Search for the cell housing the specified text and yield its [X, Y] center coordinate. 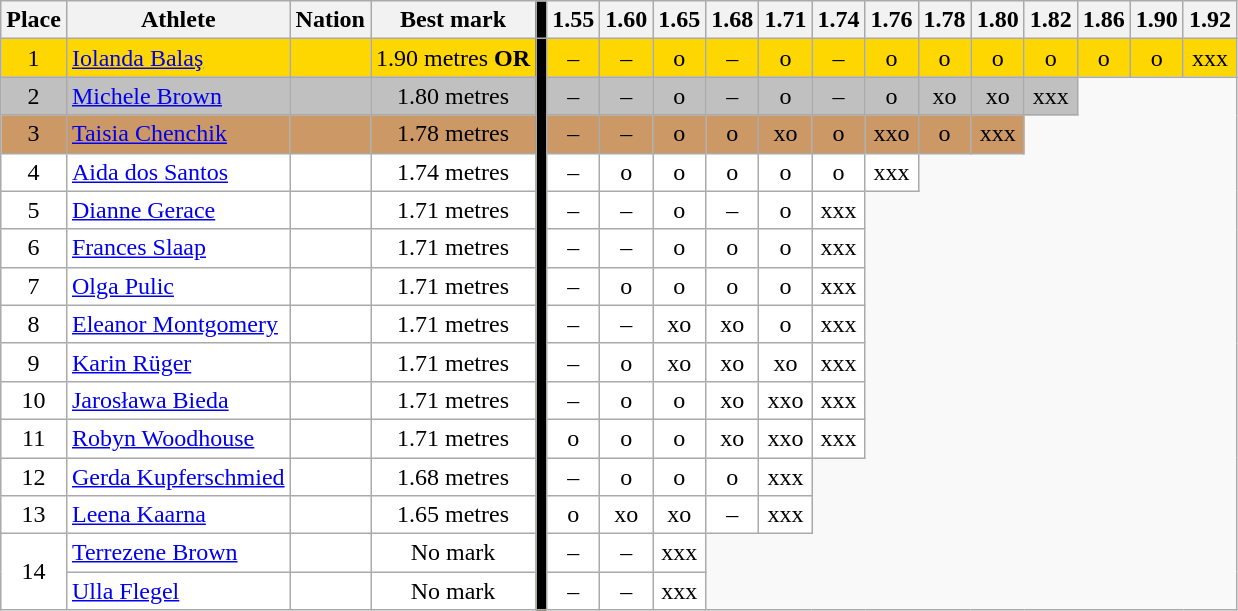
1 [34, 58]
1.82 [1050, 20]
Nation [330, 20]
5 [34, 210]
1.71 [786, 20]
Michele Brown [178, 96]
9 [34, 362]
7 [34, 286]
1.68 metres [452, 477]
Robyn Woodhouse [178, 438]
Eleanor Montgomery [178, 324]
Best mark [452, 20]
Frances Slaap [178, 248]
Karin Rüger [178, 362]
Leena Kaarna [178, 515]
Jarosława Bieda [178, 400]
6 [34, 248]
1.60 [626, 20]
Aida dos Santos [178, 172]
Place [34, 20]
4 [34, 172]
11 [34, 438]
Dianne Gerace [178, 210]
1.74 metres [452, 172]
3 [34, 134]
1.78 [944, 20]
1.65 metres [452, 515]
1.65 [680, 20]
13 [34, 515]
8 [34, 324]
Gerda Kupferschmied [178, 477]
1.92 [1210, 20]
1.90 [1156, 20]
1.80 [998, 20]
Iolanda Balaş [178, 58]
Terrezene Brown [178, 553]
1.76 [892, 20]
10 [34, 400]
2 [34, 96]
Olga Pulic [178, 286]
1.55 [574, 20]
Taisia Chenchik [178, 134]
1.80 metres [452, 96]
1.90 metres OR [452, 58]
Ulla Flegel [178, 591]
1.78 metres [452, 134]
12 [34, 477]
Athlete [178, 20]
1.86 [1104, 20]
1.74 [838, 20]
1.68 [732, 20]
14 [34, 572]
